Locate the cell with the specified text and output its [X, Y] center coordinate. 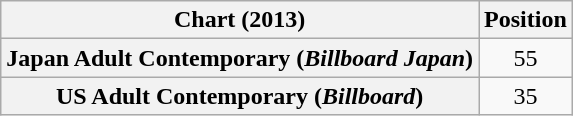
Japan Adult Contemporary (Billboard Japan) [240, 58]
Position [526, 20]
35 [526, 96]
US Adult Contemporary (Billboard) [240, 96]
55 [526, 58]
Chart (2013) [240, 20]
